Provide the [X, Y] coordinate of the cell's center where the given text is located.  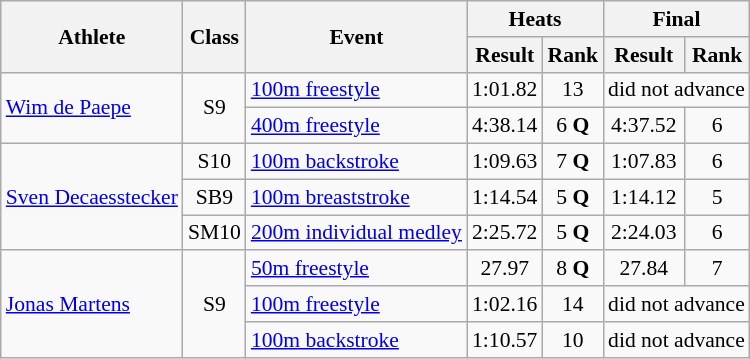
SB9 [214, 197]
S10 [214, 162]
1:14.54 [504, 197]
Final [676, 19]
4:37.52 [644, 126]
Jonas Martens [92, 304]
SM10 [214, 233]
6 Q [572, 126]
8 Q [572, 269]
7 Q [572, 162]
7 [716, 269]
27.97 [504, 269]
Athlete [92, 36]
1:14.12 [644, 197]
1:09.63 [504, 162]
1:01.82 [504, 90]
27.84 [644, 269]
50m freestyle [356, 269]
10 [572, 340]
1:02.16 [504, 304]
14 [572, 304]
4:38.14 [504, 126]
5 [716, 197]
Sven Decaesstecker [92, 198]
200m individual medley [356, 233]
1:07.83 [644, 162]
2:24.03 [644, 233]
Class [214, 36]
100m breaststroke [356, 197]
Wim de Paepe [92, 108]
1:10.57 [504, 340]
Heats [535, 19]
2:25.72 [504, 233]
400m freestyle [356, 126]
Event [356, 36]
13 [572, 90]
